Extract the (X, Y) coordinate from the center of the cell holding the provided text.  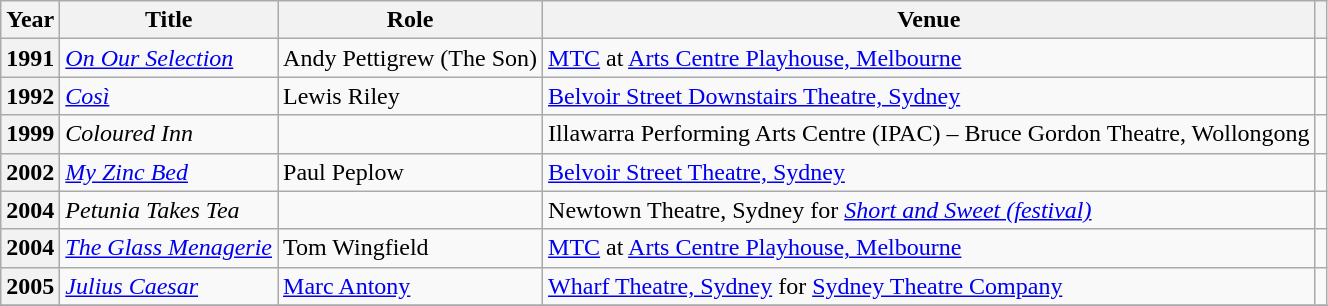
Lewis Riley (410, 96)
Illawarra Performing Arts Centre (IPAC) – Bruce Gordon Theatre, Wollongong (930, 134)
Così (169, 96)
Petunia Takes Tea (169, 210)
1992 (30, 96)
The Glass Menagerie (169, 248)
Newtown Theatre, Sydney for Short and Sweet (festival) (930, 210)
Julius Caesar (169, 286)
Andy Pettigrew (The Son) (410, 58)
Paul Peplow (410, 172)
Title (169, 20)
Wharf Theatre, Sydney for Sydney Theatre Company (930, 286)
On Our Selection (169, 58)
Marc Antony (410, 286)
Venue (930, 20)
Coloured Inn (169, 134)
1991 (30, 58)
1999 (30, 134)
Belvoir Street Downstairs Theatre, Sydney (930, 96)
Role (410, 20)
My Zinc Bed (169, 172)
2002 (30, 172)
2005 (30, 286)
Belvoir Street Theatre, Sydney (930, 172)
Tom Wingfield (410, 248)
Year (30, 20)
